Extract the [X, Y] coordinate from the center of the cell holding the provided text.  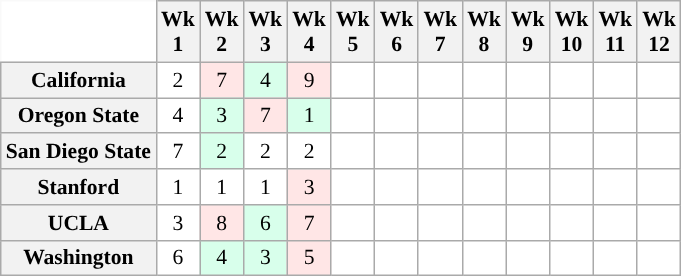
9 [309, 80]
Wk2 [222, 32]
Wk9 [528, 32]
Wk6 [397, 32]
Washington [78, 258]
Oregon State [78, 116]
Wk5 [353, 32]
Wk8 [484, 32]
California [78, 80]
Wk 1 [178, 32]
Wk4 [309, 32]
Wk12 [659, 32]
San Diego State [78, 152]
Wk3 [265, 32]
5 [309, 258]
Stanford [78, 187]
Wk11 [615, 32]
Wk10 [572, 32]
8 [222, 223]
Wk7 [440, 32]
UCLA [78, 223]
